Determine the (x, y) coordinate at the center of the cell enclosing the given text.  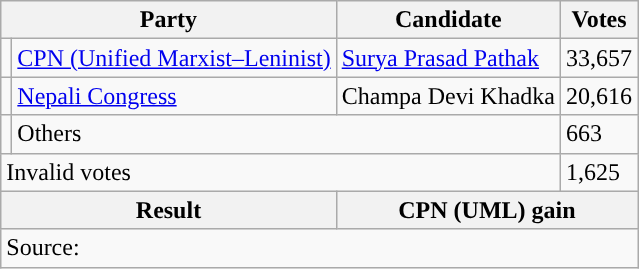
1,625 (600, 172)
CPN (UML) gain (486, 210)
20,616 (600, 96)
Candidate (448, 20)
Champa Devi Khadka (448, 96)
663 (600, 134)
CPN (Unified Marxist–Leninist) (174, 58)
Nepali Congress (174, 96)
Others (286, 134)
33,657 (600, 58)
Source: (320, 248)
Party (168, 20)
Invalid votes (281, 172)
Result (168, 210)
Votes (600, 20)
Surya Prasad Pathak (448, 58)
